From the cell containing the given text, extract its center point as [x, y] coordinate. 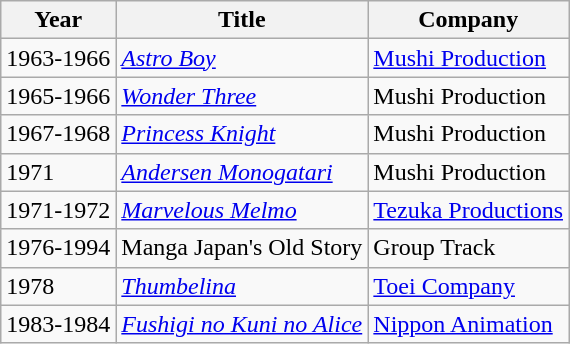
Marvelous Melmo [242, 210]
Year [58, 20]
1971-1972 [58, 210]
Wonder Three [242, 96]
Group Track [468, 248]
Manga Japan's Old Story [242, 248]
1965-1966 [58, 96]
Nippon Animation [468, 324]
1976-1994 [58, 248]
Company [468, 20]
1967-1968 [58, 134]
Tezuka Productions [468, 210]
1983-1984 [58, 324]
Princess Knight [242, 134]
Thumbelina [242, 286]
Fushigi no Kuni no Alice [242, 324]
Toei Company [468, 286]
1963-1966 [58, 58]
Andersen Monogatari [242, 172]
Astro Boy [242, 58]
Title [242, 20]
1978 [58, 286]
1971 [58, 172]
